Detect which cell encompasses the target text, then output its (X, Y) center coordinate. 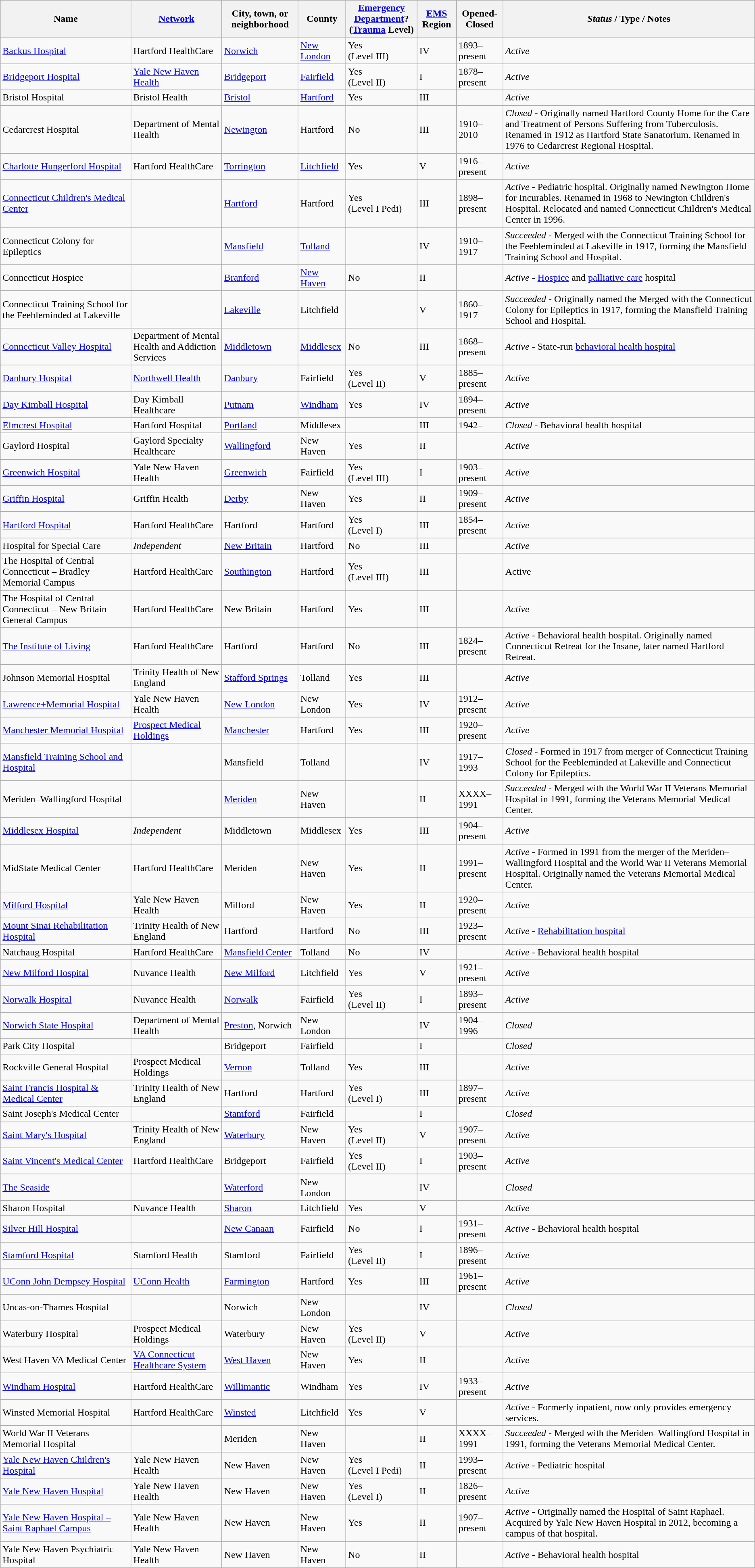
Sharon (260, 1208)
Department of Mental Health and Addiction Services (177, 346)
Portland (260, 425)
Milford Hospital (66, 905)
Active - Behavioral health hospital. Originally named Connecticut Retreat for the Insane, later named Hartford Retreat. (629, 646)
1961–present (480, 1282)
New Milford Hospital (66, 973)
Yale New Haven Children's Hospital (66, 1465)
1885–present (480, 378)
Gaylord Hospital (66, 446)
Active - Originally named the Hospital of Saint Raphael. Acquired by Yale New Haven Hospital in 2012, becoming a campus of that hospital. (629, 1523)
Norwalk (260, 999)
Rockville General Hospital (66, 1067)
1904–1996 (480, 1025)
Opened-Closed (480, 19)
Day Kimball Hospital (66, 404)
Backus Hospital (66, 51)
MidState Medical Center (66, 868)
Natchaug Hospital (66, 952)
Derby (260, 498)
West Haven VA Medical Center (66, 1360)
1916–present (480, 166)
Bridgeport Hospital (66, 77)
Waterford (260, 1187)
Griffin Hospital (66, 498)
Southington (260, 572)
1923–present (480, 932)
New Milford (260, 973)
Northwell Health (177, 378)
Stafford Springs (260, 678)
West Haven (260, 1360)
1894–present (480, 404)
1824–present (480, 646)
Charlotte Hungerford Hospital (66, 166)
Saint Vincent's Medical Center (66, 1161)
Mansfield Training School and Hospital (66, 762)
Hospital for Special Care (66, 546)
1868–present (480, 346)
Bristol Hospital (66, 98)
Windham Hospital (66, 1387)
The Hospital of Central Connecticut – Bradley Memorial Campus (66, 572)
Park City Hospital (66, 1046)
1898–present (480, 203)
Saint Joseph's Medical Center (66, 1114)
Milford (260, 905)
The Institute of Living (66, 646)
World War II Veterans Memorial Hospital (66, 1439)
Newington (260, 129)
Connecticut Children's Medical Center (66, 203)
UConn John Dempsey Hospital (66, 1282)
1942– (480, 425)
Preston, Norwich (260, 1025)
Network (177, 19)
Connecticut Hospice (66, 277)
Stamford Hospital (66, 1255)
Active - Hospice and palliative care hospital (629, 277)
1878–present (480, 77)
1931–present (480, 1228)
Status / Type / Notes (629, 19)
Farmington (260, 1282)
Wallingford (260, 446)
1897–present (480, 1093)
Manchester Memorial Hospital (66, 730)
Active - Pediatric hospital (629, 1465)
Succeeded - Merged with the World War II Veterans Memorial Hospital in 1991, forming the Veterans Memorial Medical Center. (629, 799)
Cedarcrest Hospital (66, 129)
Willimantic (260, 1387)
Greenwich (260, 473)
1933–present (480, 1387)
Norwalk Hospital (66, 999)
1993–present (480, 1465)
Mansfield Center (260, 952)
Name (66, 19)
Putnam (260, 404)
1991–present (480, 868)
Succeeded - Originally named the Merged with the Connecticut Colony for Epileptics in 1917, forming the Mansfield Training School and Hospital. (629, 309)
VA Connecticut Healthcare System (177, 1360)
Connecticut Colony for Epileptics (66, 246)
Day Kimball Healthcare (177, 404)
Connecticut Training School for the Feebleminded at Lakeville (66, 309)
Emergency Department?(Trauma Level) (382, 19)
Yale New Haven Hospital (66, 1491)
Greenwich Hospital (66, 473)
Closed - Formed in 1917 from merger of Connecticut Training School for the Feebleminded at Lakeville and Connecticut Colony for Epileptics. (629, 762)
1896–present (480, 1255)
City, town, or neighborhood (260, 19)
Gaylord Specialty Healthcare (177, 446)
Succeeded - Merged with the Meriden–Wallingford Hospital in 1991, forming the Veterans Memorial Medical Center. (629, 1439)
1921–present (480, 973)
UConn Health (177, 1282)
Branford (260, 277)
Winsted (260, 1412)
The Hospital of Central Connecticut – New Britain General Campus (66, 609)
Winsted Memorial Hospital (66, 1412)
EMS Region (436, 19)
Yale New Haven Psychiatric Hospital (66, 1554)
Sharon Hospital (66, 1208)
Middlesex Hospital (66, 831)
1826–present (480, 1491)
1860–1917 (480, 309)
1910–2010 (480, 129)
Silver Hill Hospital (66, 1228)
1917–1993 (480, 762)
Elmcrest Hospital (66, 425)
Lawrence+Memorial Hospital (66, 704)
1909–present (480, 498)
Bristol Health (177, 98)
Norwich State Hospital (66, 1025)
Active - State-run behavioral health hospital (629, 346)
Saint Francis Hospital & Medical Center (66, 1093)
Vernon (260, 1067)
Connecticut Valley Hospital (66, 346)
1854–present (480, 525)
Lakeville (260, 309)
1910–1917 (480, 246)
Griffin Health (177, 498)
Uncas-on-Thames Hospital (66, 1307)
Stamford Health (177, 1255)
Active - Formerly inpatient, now only provides emergency services. (629, 1412)
Manchester (260, 730)
Meriden–Wallingford Hospital (66, 799)
New Canaan (260, 1228)
The Seaside (66, 1187)
1912–present (480, 704)
1904–present (480, 831)
Johnson Memorial Hospital (66, 678)
Active - Rehabilitation hospital (629, 932)
Torrington (260, 166)
County (322, 19)
Waterbury Hospital (66, 1334)
Closed - Behavioral health hospital (629, 425)
Mount Sinai Rehabilitation Hospital (66, 932)
Saint Mary's Hospital (66, 1135)
Yale New Haven Hospital – Saint Raphael Campus (66, 1523)
Bristol (260, 98)
Danbury Hospital (66, 378)
Danbury (260, 378)
